Find where the given text appears and provide that cell's center as [X, Y] coordinate. 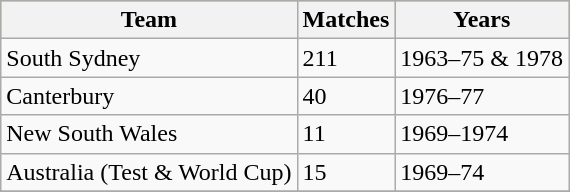
New South Wales [149, 134]
1963–75 & 1978 [482, 58]
Years [482, 20]
Team [149, 20]
Australia (Test & World Cup) [149, 172]
211 [346, 58]
15 [346, 172]
South Sydney [149, 58]
Matches [346, 20]
1969–74 [482, 172]
1969–1974 [482, 134]
11 [346, 134]
40 [346, 96]
1976–77 [482, 96]
Canterbury [149, 96]
